Find where the given text appears and provide that cell's center as (X, Y) coordinate. 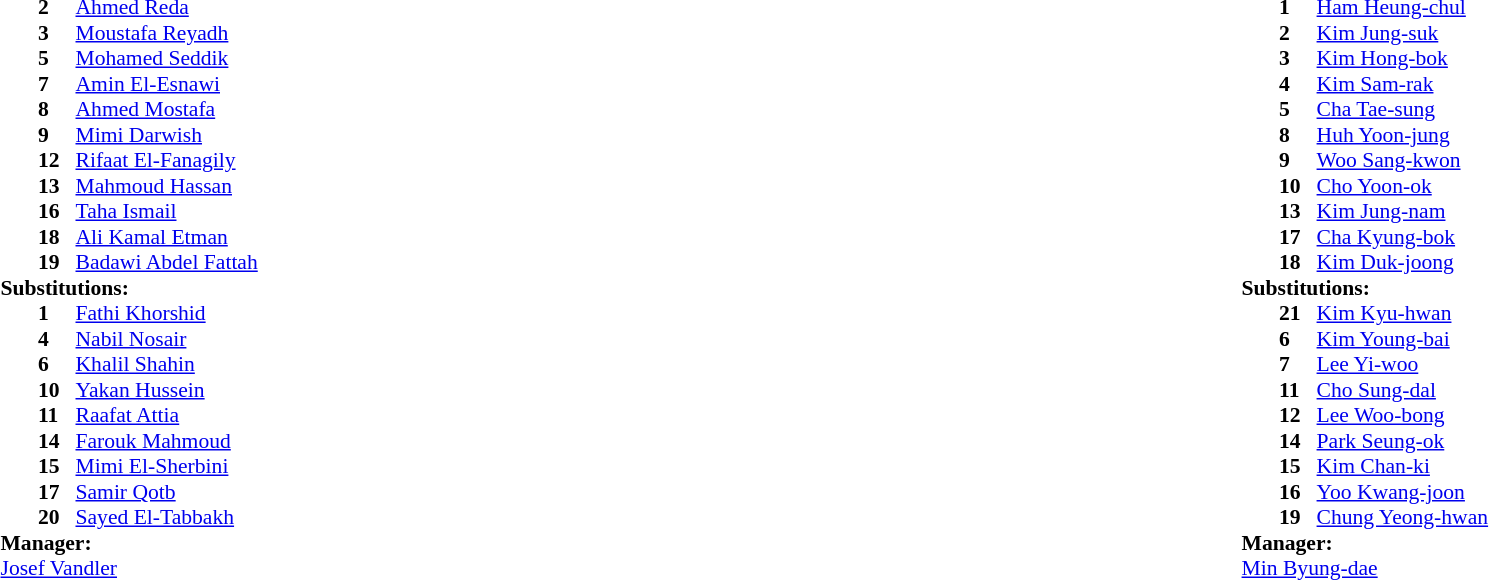
Woo Sang-kwon (1403, 161)
Cha Tae-sung (1403, 109)
Mimi Darwish (167, 135)
21 (1298, 313)
Sayed El-Tabbakh (167, 517)
Kim Hong-bok (1403, 59)
2 (1298, 33)
Lee Yi-woo (1403, 365)
1 (57, 313)
Badawi Abdel Fattah (167, 263)
Kim Jung-suk (1403, 33)
Cha Kyung-bok (1403, 237)
Kim Chan-ki (1403, 467)
Kim Duk-joong (1403, 263)
Ali Kamal Etman (167, 237)
Mohamed Seddik (167, 59)
Ahmed Mostafa (167, 109)
Yoo Kwang-joon (1403, 492)
Amin El-Esnawi (167, 84)
Cho Sung-dal (1403, 390)
Kim Jung-nam (1403, 211)
Cho Yoon-ok (1403, 186)
Huh Yoon-jung (1403, 135)
Kim Young-bai (1403, 339)
Taha Ismail (167, 211)
Nabil Nosair (167, 339)
Raafat Attia (167, 415)
Farouk Mahmoud (167, 441)
Chung Yeong-hwan (1403, 517)
Mimi El-Sherbini (167, 467)
Moustafa Reyadh (167, 33)
Park Seung-ok (1403, 441)
Kim Sam-rak (1403, 84)
Kim Kyu-hwan (1403, 313)
Mahmoud Hassan (167, 186)
Fathi Khorshid (167, 313)
Khalil Shahin (167, 365)
Rifaat El-Fanagily (167, 161)
Yakan Hussein (167, 390)
Lee Woo-bong (1403, 415)
Samir Qotb (167, 492)
20 (57, 517)
